Output the [x, y] coordinate of the center of the cell containing the given text.  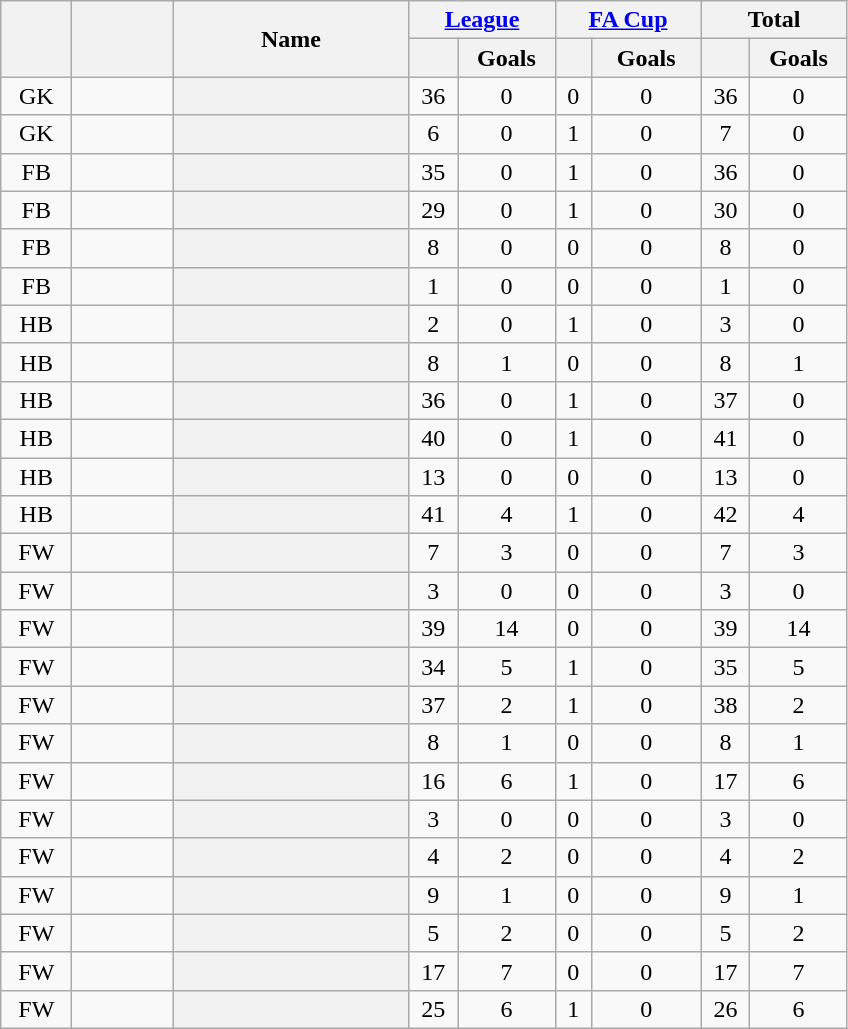
38 [726, 705]
29 [434, 210]
League [482, 20]
Name [291, 39]
25 [434, 1009]
30 [726, 210]
Total [774, 20]
34 [434, 667]
FA Cup [628, 20]
26 [726, 1009]
42 [726, 515]
40 [434, 438]
16 [434, 781]
